For the text-containing cell, return its midpoint in (X, Y) coordinate format. 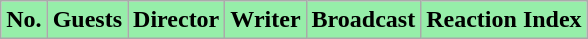
Reaction Index (504, 20)
Director (176, 20)
Broadcast (364, 20)
Writer (266, 20)
No. (24, 20)
Guests (87, 20)
